Return the (x, y) coordinate for the center point of the cell that contains the specified text.  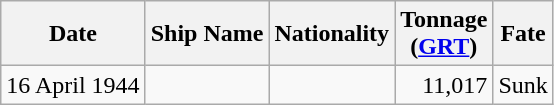
Sunk (523, 85)
Nationality (332, 34)
Ship Name (207, 34)
Tonnage(GRT) (444, 34)
11,017 (444, 85)
16 April 1944 (73, 85)
Fate (523, 34)
Date (73, 34)
